Return the [x, y] coordinate for the center point of the cell that contains the specified text.  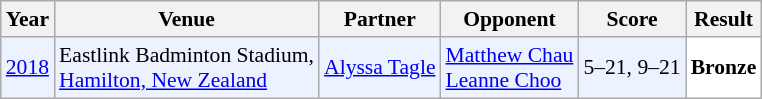
Bronze [724, 68]
Matthew Chau Leanne Choo [510, 68]
Eastlink Badminton Stadium,Hamilton, New Zealand [186, 68]
2018 [28, 68]
Score [632, 19]
Result [724, 19]
Venue [186, 19]
5–21, 9–21 [632, 68]
Alyssa Tagle [380, 68]
Opponent [510, 19]
Year [28, 19]
Partner [380, 19]
